Identify which cell holds the provided text, then report its (X, Y) central coordinate. 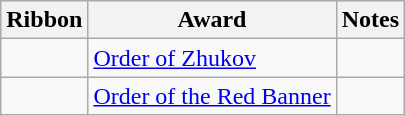
Order of Zhukov (212, 58)
Ribbon (44, 20)
Order of the Red Banner (212, 96)
Notes (370, 20)
Award (212, 20)
